Find where the given text appears and provide that cell's center as [X, Y] coordinate. 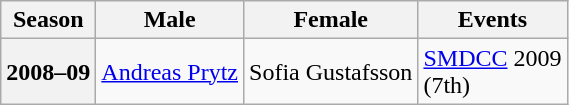
Events [492, 20]
Andreas Prytz [170, 72]
Female [331, 20]
2008–09 [48, 72]
Male [170, 20]
Sofia Gustafsson [331, 72]
Season [48, 20]
SMDCC 2009 (7th) [492, 72]
